Detect which cell encompasses the target text, then output its [x, y] center coordinate. 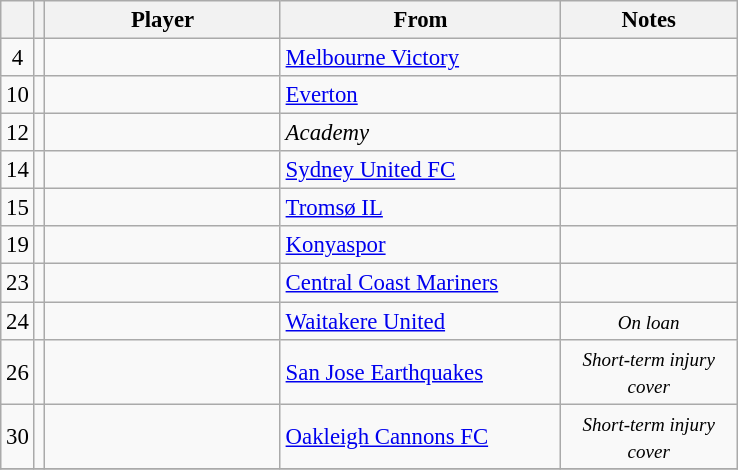
Waitakere United [420, 321]
Sydney United FC [420, 170]
4 [18, 58]
Melbourne Victory [420, 58]
San Jose Earthquakes [420, 372]
Academy [420, 133]
15 [18, 208]
Central Coast Mariners [420, 283]
24 [18, 321]
12 [18, 133]
14 [18, 170]
Oakleigh Cannons FC [420, 436]
19 [18, 245]
26 [18, 372]
23 [18, 283]
10 [18, 95]
30 [18, 436]
Everton [420, 95]
Notes [649, 20]
Player [163, 20]
On loan [649, 321]
Konyaspor [420, 245]
Tromsø IL [420, 208]
From [420, 20]
